Return [X, Y] of the center of cell containing provided text 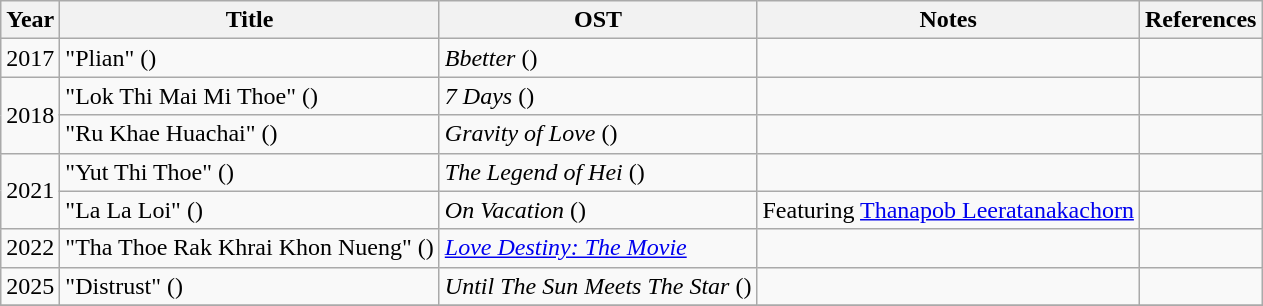
2025 [30, 286]
Featuring Thanapob Leeratanakachorn [948, 210]
On Vacation () [598, 210]
Gravity of Love () [598, 134]
Until The Sun Meets The Star () [598, 286]
2017 [30, 58]
2022 [30, 248]
"Lok Thi Mai Mi Thoe" () [250, 96]
"Tha Thoe Rak Khrai Khon Nueng" () [250, 248]
7 Days () [598, 96]
Love Destiny: The Movie [598, 248]
References [1200, 20]
2018 [30, 115]
"Plian" () [250, 58]
Title [250, 20]
"Distrust" () [250, 286]
The Legend of Hei () [598, 172]
Bbetter () [598, 58]
Notes [948, 20]
"Yut Thi Thoe" () [250, 172]
"La La Loi" () [250, 210]
"Ru Khae Huachai" () [250, 134]
OST [598, 20]
Year [30, 20]
2021 [30, 191]
